Output the (x, y) coordinate of the center of the cell containing the given text.  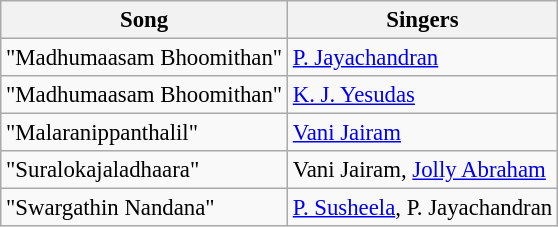
"Malaranippanthalil" (144, 133)
"Swargathin Nandana" (144, 208)
Singers (422, 20)
K. J. Yesudas (422, 95)
"Suralokajaladhaara" (144, 170)
Vani Jairam (422, 133)
Song (144, 20)
P. Susheela, P. Jayachandran (422, 208)
P. Jayachandran (422, 58)
Vani Jairam, Jolly Abraham (422, 170)
